Find where the given text appears and provide that cell's center as [X, Y] coordinate. 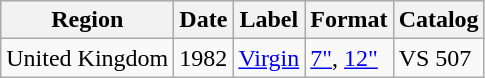
VS 507 [438, 58]
Catalog [438, 20]
1982 [204, 58]
Date [204, 20]
Format [349, 20]
Virgin [269, 58]
United Kingdom [88, 58]
Label [269, 20]
Region [88, 20]
7", 12" [349, 58]
